Search for the cell housing the specified text and yield its (x, y) center coordinate. 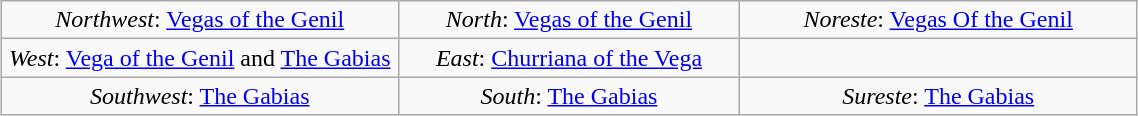
Northwest: Vegas of the Genil (200, 20)
Sureste: The Gabias (938, 96)
Southwest: The Gabias (200, 96)
West: Vega of the Genil and The Gabias (200, 58)
North: Vegas of the Genil (570, 20)
Noreste: Vegas Of the Genil (938, 20)
East: Churriana of the Vega (570, 58)
South: The Gabias (570, 96)
